Output the (X, Y) coordinate of the center of the cell containing the given text.  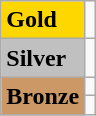
Silver (43, 58)
Gold (43, 20)
Bronze (43, 96)
